From the cell containing the given text, extract its center point as [X, Y] coordinate. 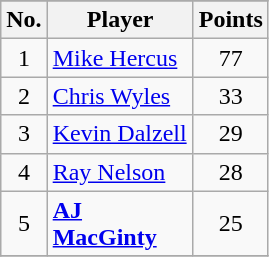
25 [230, 224]
29 [230, 134]
Ray Nelson [120, 172]
33 [230, 96]
Chris Wyles [120, 96]
Kevin Dalzell [120, 134]
3 [24, 134]
4 [24, 172]
No. [24, 20]
AJ MacGinty [120, 224]
Player [120, 20]
2 [24, 96]
Mike Hercus [120, 58]
77 [230, 58]
28 [230, 172]
5 [24, 224]
1 [24, 58]
Points [230, 20]
